Search for the cell housing the specified text and yield its (X, Y) center coordinate. 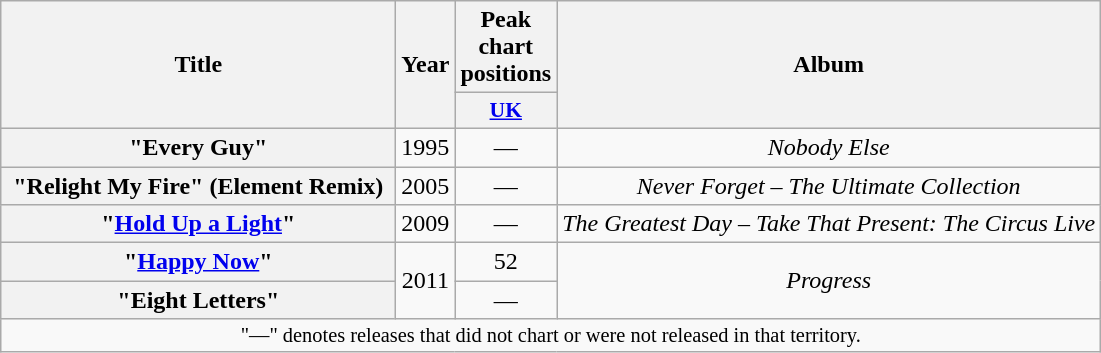
1995 (426, 147)
The Greatest Day – Take That Present: The Circus Live (829, 224)
52 (506, 262)
"Happy Now" (198, 262)
"Hold Up a Light" (198, 224)
"—" denotes releases that did not chart or were not released in that territory. (551, 336)
"Relight My Fire" (Element Remix) (198, 185)
2005 (426, 185)
Album (829, 65)
Title (198, 65)
Peak chart positions (506, 47)
Nobody Else (829, 147)
2009 (426, 224)
UK (506, 111)
Year (426, 65)
Progress (829, 281)
"Every Guy" (198, 147)
Never Forget – The Ultimate Collection (829, 185)
2011 (426, 281)
"Eight Letters" (198, 300)
